Locate the cell with the specified text and output its [x, y] center coordinate. 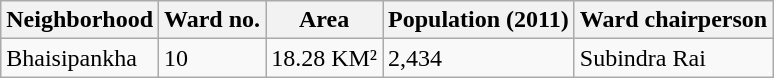
Bhaisipankha [80, 58]
Area [324, 20]
Ward chairperson [673, 20]
18.28 KM² [324, 58]
Population (2011) [479, 20]
Neighborhood [80, 20]
Ward no. [212, 20]
10 [212, 58]
2,434 [479, 58]
Subindra Rai [673, 58]
